Return the (X, Y) coordinate for the center point of the cell that contains the specified text.  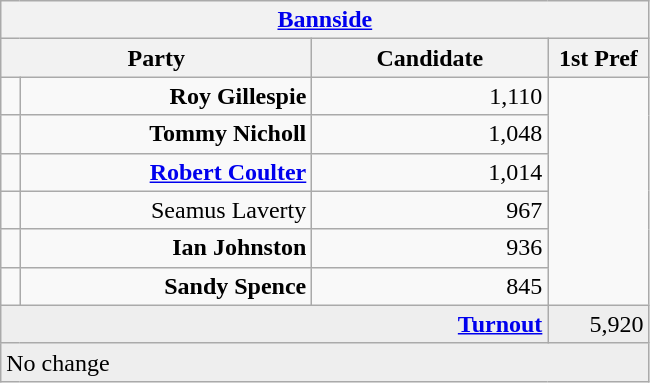
1,014 (430, 172)
Tommy Nicholl (166, 134)
Sandy Spence (166, 286)
Seamus Laverty (166, 210)
Roy Gillespie (166, 96)
1st Pref (598, 58)
5,920 (598, 324)
845 (430, 286)
936 (430, 248)
Candidate (430, 58)
Robert Coulter (166, 172)
Party (156, 58)
Ian Johnston (166, 248)
No change (325, 362)
1,110 (430, 96)
1,048 (430, 134)
Turnout (274, 324)
967 (430, 210)
Bannside (325, 20)
